Identify which cell holds the provided text, then report its (x, y) central coordinate. 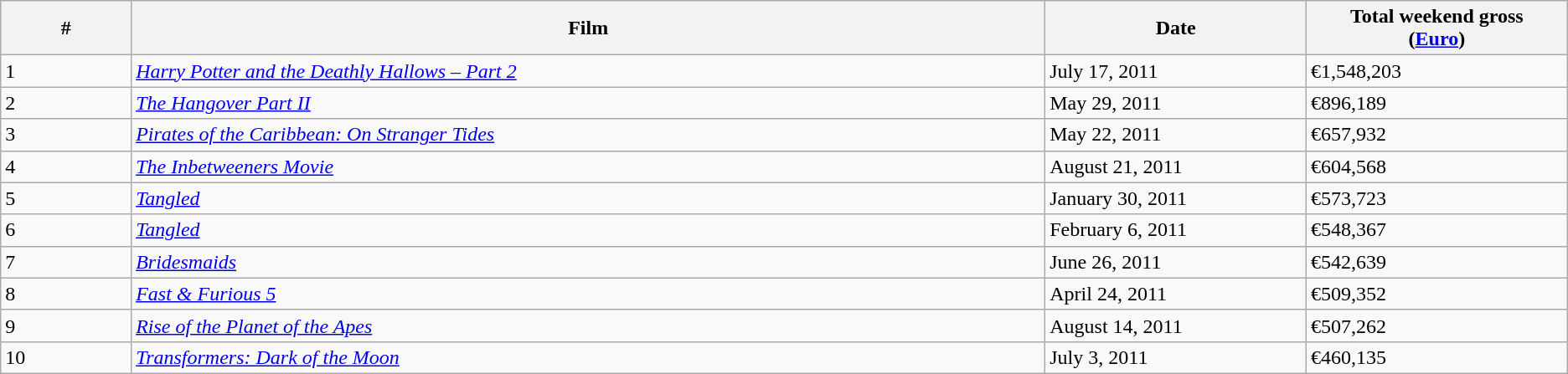
3 (66, 135)
Rise of the Planet of the Apes (588, 325)
1 (66, 71)
Pirates of the Caribbean: On Stranger Tides (588, 135)
€896,189 (1436, 103)
June 26, 2011 (1176, 262)
€542,639 (1436, 262)
€509,352 (1436, 294)
Transformers: Dark of the Moon (588, 357)
€604,568 (1436, 167)
2 (66, 103)
€507,262 (1436, 325)
Harry Potter and the Deathly Hallows – Part 2 (588, 71)
€657,932 (1436, 135)
The Hangover Part II (588, 103)
9 (66, 325)
Fast & Furious 5 (588, 294)
July 3, 2011 (1176, 357)
6 (66, 230)
Date (1176, 28)
May 29, 2011 (1176, 103)
August 21, 2011 (1176, 167)
10 (66, 357)
7 (66, 262)
8 (66, 294)
€573,723 (1436, 198)
€548,367 (1436, 230)
Total weekend gross(Euro) (1436, 28)
January 30, 2011 (1176, 198)
August 14, 2011 (1176, 325)
€460,135 (1436, 357)
February 6, 2011 (1176, 230)
5 (66, 198)
The Inbetweeners Movie (588, 167)
July 17, 2011 (1176, 71)
# (66, 28)
€1,548,203 (1436, 71)
4 (66, 167)
May 22, 2011 (1176, 135)
Film (588, 28)
April 24, 2011 (1176, 294)
Bridesmaids (588, 262)
